Determine the (x, y) coordinate at the center of the cell enclosing the given text.  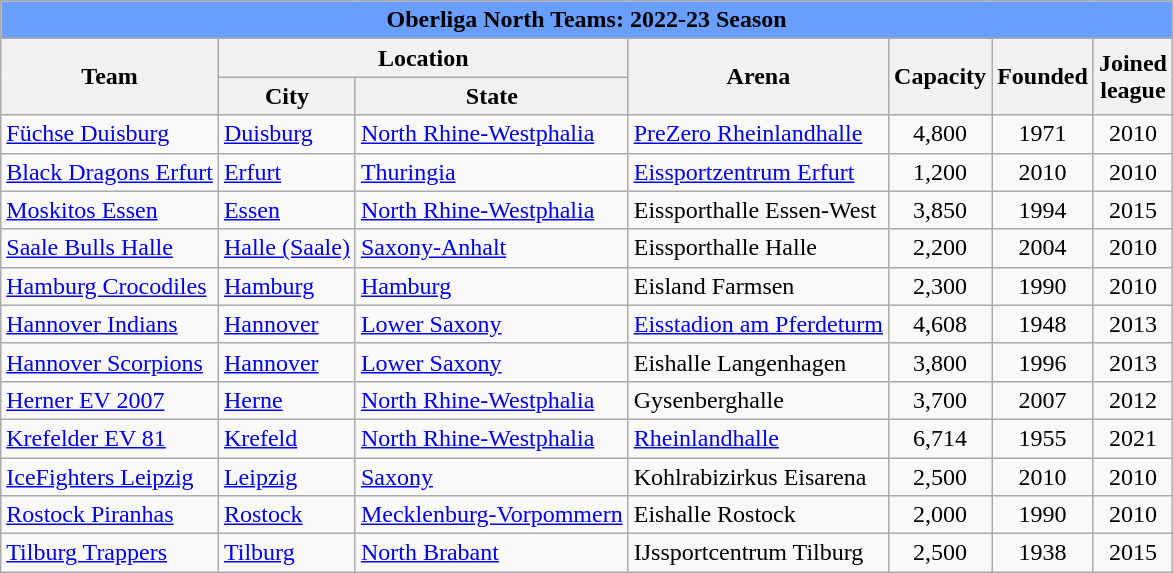
6,714 (940, 438)
State (492, 96)
Black Dragons Erfurt (110, 172)
Tilburg Trappers (110, 553)
2,000 (940, 515)
Krefeld (286, 438)
Kohlrabizirkus Eisarena (758, 477)
Erfurt (286, 172)
Eissportzentrum Erfurt (758, 172)
Krefelder EV 81 (110, 438)
Leipzig (286, 477)
Mecklenburg-Vorpommern (492, 515)
2004 (1043, 248)
Eissporthalle Halle (758, 248)
2,300 (940, 286)
Eishalle Rostock (758, 515)
3,800 (940, 362)
1,200 (940, 172)
1994 (1043, 210)
2021 (1132, 438)
Hannover Scorpions (110, 362)
2012 (1132, 400)
Founded (1043, 77)
3,850 (940, 210)
Herne (286, 400)
Füchse Duisburg (110, 134)
Halle (Saale) (286, 248)
1971 (1043, 134)
Arena (758, 77)
Rheinlandhalle (758, 438)
Herner EV 2007 (110, 400)
Eisland Farmsen (758, 286)
1938 (1043, 553)
4,800 (940, 134)
Capacity (940, 77)
Duisburg (286, 134)
Gysenberghalle (758, 400)
Oberliga North Teams: 2022-23 Season (587, 20)
1948 (1043, 324)
North Brabant (492, 553)
Eissporthalle Essen-West (758, 210)
IJssportcentrum Tilburg (758, 553)
City (286, 96)
Rostock (286, 515)
2,200 (940, 248)
Saxony-Anhalt (492, 248)
1996 (1043, 362)
Essen (286, 210)
3,700 (940, 400)
Joined league (1132, 77)
Hannover Indians (110, 324)
4,608 (940, 324)
Tilburg (286, 553)
IceFighters Leipzig (110, 477)
Eishalle Langenhagen (758, 362)
Eisstadion am Pferdeturm (758, 324)
Moskitos Essen (110, 210)
Location (423, 58)
2007 (1043, 400)
Team (110, 77)
Rostock Piranhas (110, 515)
Saale Bulls Halle (110, 248)
Hamburg Crocodiles (110, 286)
1955 (1043, 438)
Thuringia (492, 172)
PreZero Rheinlandhalle (758, 134)
Saxony (492, 477)
